Capture the cell that displays the provided text and extract its [X, Y] central coordinate. 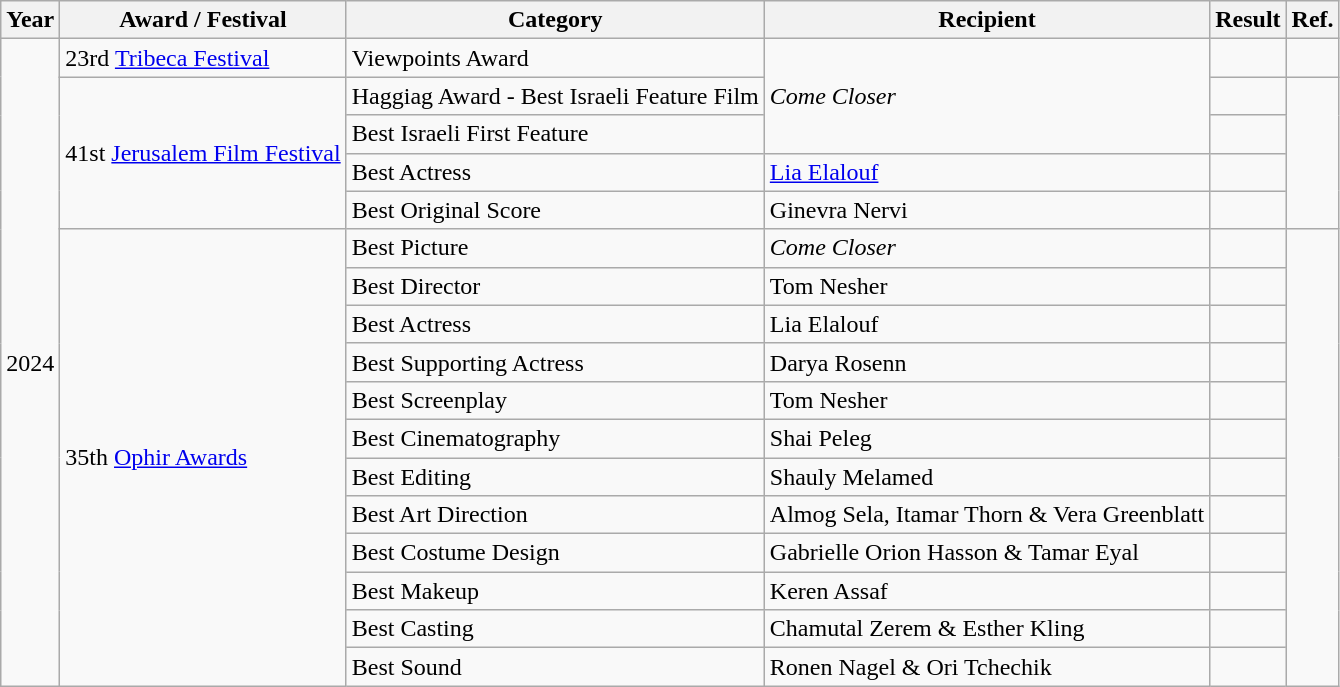
Ref. [1312, 20]
Keren Assaf [986, 591]
Award / Festival [203, 20]
Best Makeup [555, 591]
Best Casting [555, 629]
Almog Sela, Itamar Thorn & Vera Greenblatt [986, 515]
Chamutal Zerem & Esther Kling [986, 629]
Best Original Score [555, 210]
Best Director [555, 286]
Result [1248, 20]
Ronen Nagel & Ori Tchechik [986, 667]
Gabrielle Orion Hasson & Tamar Eyal [986, 553]
41st Jerusalem Film Festival [203, 153]
2024 [30, 362]
Viewpoints Award [555, 58]
35th Ophir Awards [203, 458]
Year [30, 20]
Best Supporting Actress [555, 362]
Best Sound [555, 667]
Shauly Melamed [986, 477]
Best Costume Design [555, 553]
Best Art Direction [555, 515]
Category [555, 20]
Best Israeli First Feature [555, 134]
Ginevra Nervi [986, 210]
Best Screenplay [555, 400]
Best Cinematography [555, 438]
Haggiag Award - Best Israeli Feature Film [555, 96]
Shai Peleg [986, 438]
23rd Tribeca Festival [203, 58]
Best Editing [555, 477]
Darya Rosenn [986, 362]
Recipient [986, 20]
Best Picture [555, 248]
